Return the (x, y) coordinate for the center point of the cell that contains the specified text.  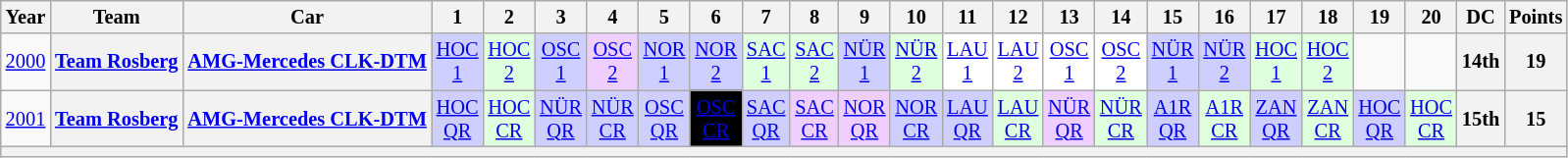
NORQR (865, 119)
NORCR (916, 119)
OSCCR (716, 119)
14 (1121, 17)
2000 (26, 62)
LAU2 (1019, 62)
13 (1070, 17)
NOR1 (665, 62)
SACQR (765, 119)
11 (967, 17)
18 (1329, 17)
DC (1481, 17)
LAU1 (967, 62)
6 (716, 17)
20 (1431, 17)
8 (814, 17)
SACCR (814, 119)
14th (1481, 62)
LAUQR (967, 119)
5 (665, 17)
10 (916, 17)
SAC2 (814, 62)
17 (1276, 17)
OSCQR (665, 119)
ZANQR (1276, 119)
15th (1481, 119)
12 (1019, 17)
A1RQR (1174, 119)
ZANCR (1329, 119)
9 (865, 17)
3 (561, 17)
Points (1536, 17)
LAUCR (1019, 119)
2001 (26, 119)
2 (508, 17)
1 (457, 17)
Car (306, 17)
7 (765, 17)
NOR2 (716, 62)
4 (612, 17)
SAC1 (765, 62)
16 (1225, 17)
Year (26, 17)
A1RCR (1225, 119)
Team (116, 17)
